Find where the given text appears and provide that cell's center as [X, Y] coordinate. 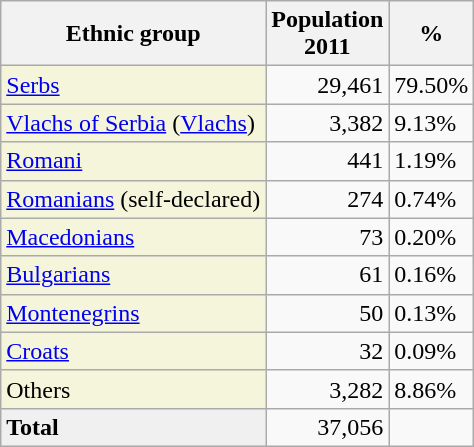
73 [328, 237]
8.86% [432, 389]
Romanians (self-declared) [134, 199]
0.09% [432, 351]
0.16% [432, 275]
50 [328, 313]
Croats [134, 351]
9.13% [432, 123]
32 [328, 351]
274 [328, 199]
61 [328, 275]
% [432, 34]
Bulgarians [134, 275]
29,461 [328, 85]
Macedonians [134, 237]
Romani [134, 161]
79.50% [432, 85]
Population2011 [328, 34]
0.74% [432, 199]
Others [134, 389]
Montenegrins [134, 313]
Serbs [134, 85]
3,282 [328, 389]
0.13% [432, 313]
37,056 [328, 427]
Total [134, 427]
Vlachs of Serbia (Vlachs) [134, 123]
3,382 [328, 123]
0.20% [432, 237]
441 [328, 161]
1.19% [432, 161]
Ethnic group [134, 34]
